For the text-containing cell, return its midpoint in (X, Y) coordinate format. 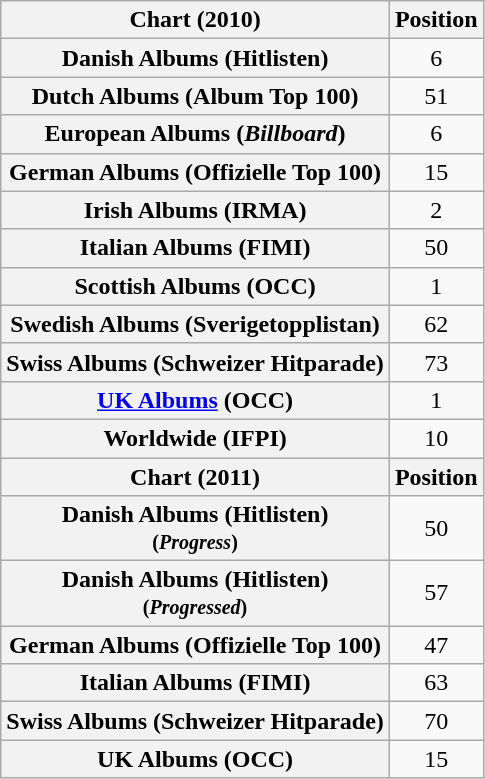
70 (436, 721)
51 (436, 96)
62 (436, 324)
Worldwide (IFPI) (196, 438)
10 (436, 438)
73 (436, 362)
Dutch Albums (Album Top 100) (196, 96)
Irish Albums (IRMA) (196, 210)
Chart (2011) (196, 477)
63 (436, 683)
47 (436, 645)
2 (436, 210)
Danish Albums (Hitlisten) (196, 58)
Danish Albums (Hitlisten)(Progress) (196, 528)
57 (436, 594)
Danish Albums (Hitlisten)(Progressed) (196, 594)
Chart (2010) (196, 20)
Scottish Albums (OCC) (196, 286)
European Albums (Billboard) (196, 134)
Swedish Albums (Sverigetopplistan) (196, 324)
